Provide the [x, y] coordinate of the cell's center where the given text is located.  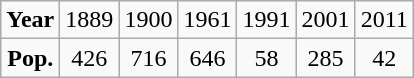
Year [30, 20]
42 [384, 58]
1961 [208, 20]
716 [148, 58]
Pop. [30, 58]
1900 [148, 20]
646 [208, 58]
2011 [384, 20]
1991 [266, 20]
58 [266, 58]
285 [326, 58]
2001 [326, 20]
426 [90, 58]
1889 [90, 20]
